Find where the given text appears and provide that cell's center as (x, y) coordinate. 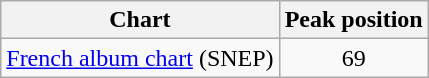
French album chart (SNEP) (140, 58)
69 (354, 58)
Peak position (354, 20)
Chart (140, 20)
